Find where the given text appears and provide that cell's center as (X, Y) coordinate. 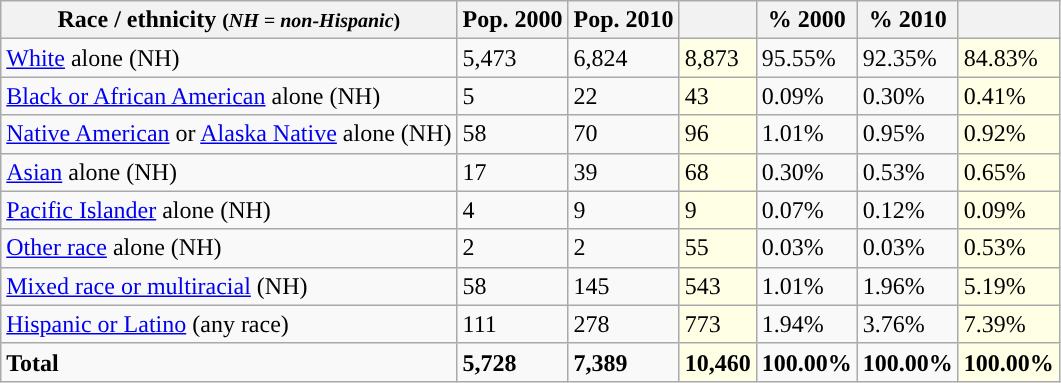
145 (624, 286)
Asian alone (NH) (229, 172)
% 2000 (806, 20)
Pop. 2000 (512, 20)
% 2010 (908, 20)
7.39% (1008, 324)
Mixed race or multiracial (NH) (229, 286)
0.12% (908, 210)
39 (624, 172)
White alone (NH) (229, 58)
Pop. 2010 (624, 20)
17 (512, 172)
22 (624, 96)
5.19% (1008, 286)
70 (624, 134)
5 (512, 96)
Race / ethnicity (NH = non-Hispanic) (229, 20)
43 (718, 96)
0.95% (908, 134)
1.96% (908, 286)
Total (229, 362)
55 (718, 248)
0.65% (1008, 172)
7,389 (624, 362)
773 (718, 324)
84.83% (1008, 58)
Black or African American alone (NH) (229, 96)
543 (718, 286)
6,824 (624, 58)
5,728 (512, 362)
8,873 (718, 58)
95.55% (806, 58)
92.35% (908, 58)
0.41% (1008, 96)
5,473 (512, 58)
278 (624, 324)
10,460 (718, 362)
Other race alone (NH) (229, 248)
4 (512, 210)
0.07% (806, 210)
111 (512, 324)
Pacific Islander alone (NH) (229, 210)
Hispanic or Latino (any race) (229, 324)
68 (718, 172)
3.76% (908, 324)
0.92% (1008, 134)
Native American or Alaska Native alone (NH) (229, 134)
1.94% (806, 324)
96 (718, 134)
